Pinpoint the cell where the given text exists, returning its [x, y] midpoint coordinate. 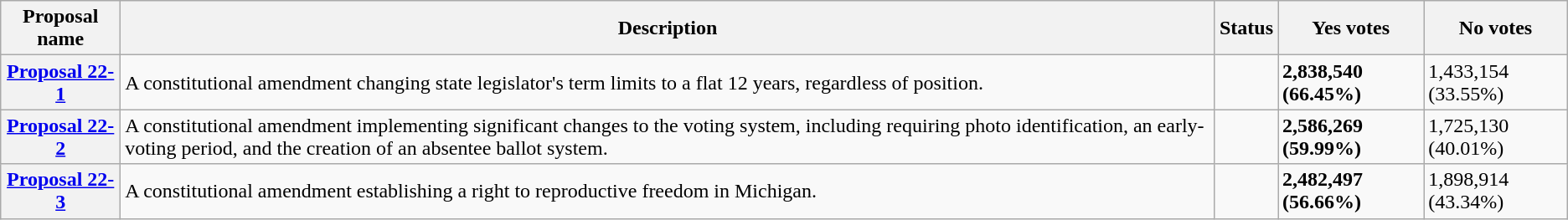
2,482,497 (56.66%) [1351, 191]
2,586,269 (59.99%) [1351, 137]
1,433,154 (33.55%) [1496, 82]
Yes votes [1351, 28]
Proposal name [60, 28]
A constitutional amendment establishing a right to reproductive freedom in Michigan. [668, 191]
Status [1246, 28]
No votes [1496, 28]
Proposal 22-2 [60, 137]
1,725,130 (40.01%) [1496, 137]
2,838,540 (66.45%) [1351, 82]
A constitutional amendment changing state legislator's term limits to a flat 12 years, regardless of position. [668, 82]
Proposal 22-1 [60, 82]
1,898,914 (43.34%) [1496, 191]
Description [668, 28]
Proposal 22-3 [60, 191]
